Locate the cell with the specified text and output its (X, Y) center coordinate. 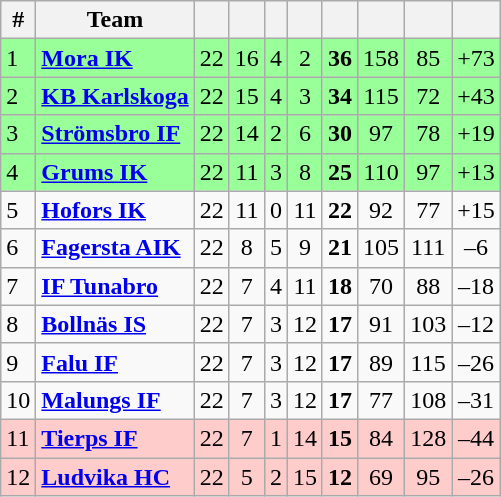
70 (382, 286)
Mora IK (115, 58)
Ludvika HC (115, 477)
KB Karlskoga (115, 96)
Grums IK (115, 172)
IF Tunabro (115, 286)
91 (382, 324)
34 (340, 96)
Fagersta AIK (115, 248)
128 (428, 438)
+43 (476, 96)
–12 (476, 324)
85 (428, 58)
88 (428, 286)
89 (382, 362)
108 (428, 400)
+15 (476, 210)
–6 (476, 248)
69 (382, 477)
–31 (476, 400)
105 (382, 248)
103 (428, 324)
+13 (476, 172)
30 (340, 134)
95 (428, 477)
84 (382, 438)
Hofors IK (115, 210)
Tierps IF (115, 438)
Malungs IF (115, 400)
72 (428, 96)
18 (340, 286)
78 (428, 134)
Team (115, 20)
111 (428, 248)
–18 (476, 286)
Strömsbro IF (115, 134)
Bollnäs IS (115, 324)
16 (246, 58)
–44 (476, 438)
0 (276, 210)
+19 (476, 134)
# (18, 20)
158 (382, 58)
10 (18, 400)
36 (340, 58)
Falu IF (115, 362)
92 (382, 210)
110 (382, 172)
+73 (476, 58)
25 (340, 172)
21 (340, 248)
